Find where the given text appears and provide that cell's center as [x, y] coordinate. 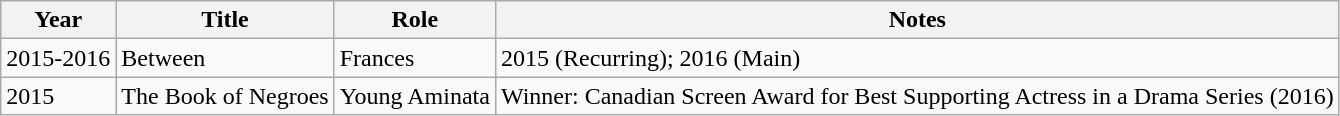
Frances [414, 58]
Year [58, 20]
Title [225, 20]
Young Aminata [414, 96]
2015-2016 [58, 58]
Notes [917, 20]
Role [414, 20]
Between [225, 58]
2015 [58, 96]
The Book of Negroes [225, 96]
2015 (Recurring); 2016 (Main) [917, 58]
Winner: Canadian Screen Award for Best Supporting Actress in a Drama Series (2016) [917, 96]
